From the cell containing the given text, extract its center point as (x, y) coordinate. 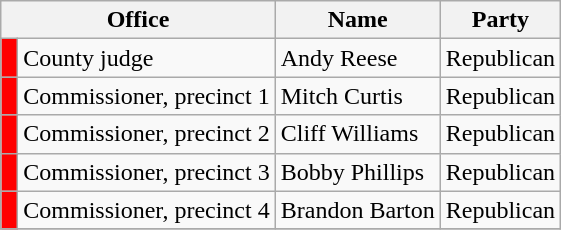
Cliff Williams (358, 134)
Commissioner, precinct 2 (146, 134)
Name (358, 20)
Party (500, 20)
County judge (146, 58)
Mitch Curtis (358, 96)
Bobby Phillips (358, 172)
Commissioner, precinct 3 (146, 172)
Commissioner, precinct 1 (146, 96)
Brandon Barton (358, 210)
Office (138, 20)
Commissioner, precinct 4 (146, 210)
Andy Reese (358, 58)
